Identify which cell holds the provided text, then report its [x, y] central coordinate. 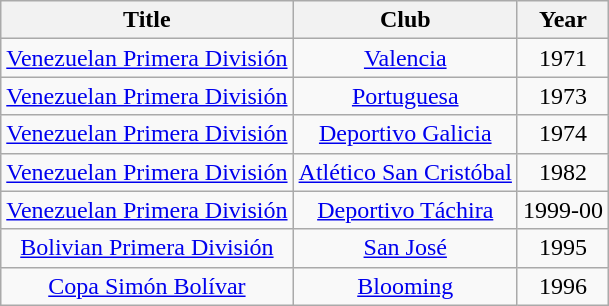
Club [405, 20]
Atlético San Cristóbal [405, 172]
San José [405, 248]
Portuguesa [405, 96]
1982 [562, 172]
Deportivo Galicia [405, 134]
1999-00 [562, 210]
Blooming [405, 286]
Title [147, 20]
Bolivian Primera División [147, 248]
Year [562, 20]
1995 [562, 248]
1974 [562, 134]
1996 [562, 286]
Copa Simón Bolívar [147, 286]
1971 [562, 58]
Deportivo Táchira [405, 210]
Valencia [405, 58]
1973 [562, 96]
